Capture the cell that displays the provided text and extract its (x, y) central coordinate. 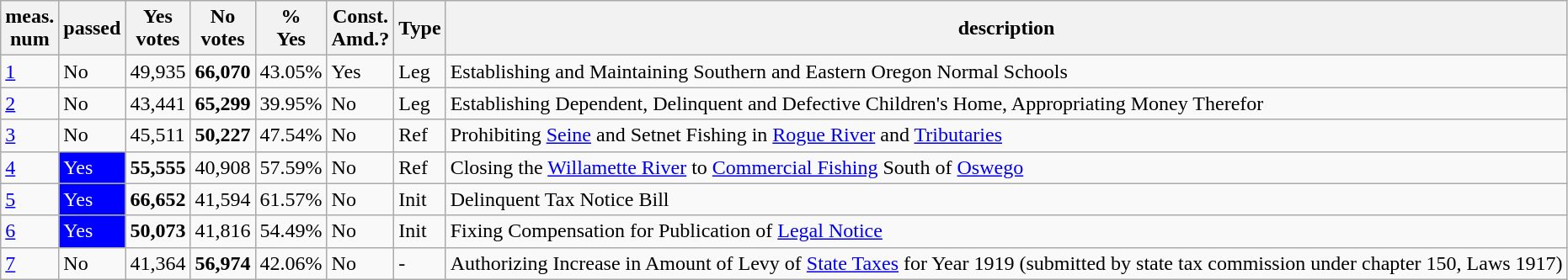
40,908 (222, 167)
55,555 (158, 167)
43.05% (291, 71)
%Yes (291, 29)
41,816 (222, 231)
Authorizing Increase in Amount of Levy of State Taxes for Year 1919 (submitted by state tax commission under chapter 150, Laws 1917) (1006, 263)
50,227 (222, 135)
Const.Amd.? (360, 29)
6 (30, 231)
47.54% (291, 135)
54.49% (291, 231)
meas.num (30, 29)
49,935 (158, 71)
Delinquent Tax Notice Bill (1006, 199)
- (419, 263)
66,070 (222, 71)
41,364 (158, 263)
41,594 (222, 199)
57.59% (291, 167)
39.95% (291, 103)
3 (30, 135)
Establishing and Maintaining Southern and Eastern Oregon Normal Schools (1006, 71)
7 (30, 263)
Prohibiting Seine and Setnet Fishing in Rogue River and Tributaries (1006, 135)
Closing the Willamette River to Commercial Fishing South of Oswego (1006, 167)
56,974 (222, 263)
65,299 (222, 103)
61.57% (291, 199)
Yesvotes (158, 29)
66,652 (158, 199)
passed (93, 29)
43,441 (158, 103)
Establishing Dependent, Delinquent and Defective Children's Home, Appropriating Money Therefor (1006, 103)
Type (419, 29)
4 (30, 167)
description (1006, 29)
42.06% (291, 263)
50,073 (158, 231)
45,511 (158, 135)
Fixing Compensation for Publication of Legal Notice (1006, 231)
1 (30, 71)
2 (30, 103)
5 (30, 199)
Novotes (222, 29)
